Determine the (x, y) coordinate at the center of the cell enclosing the given text.  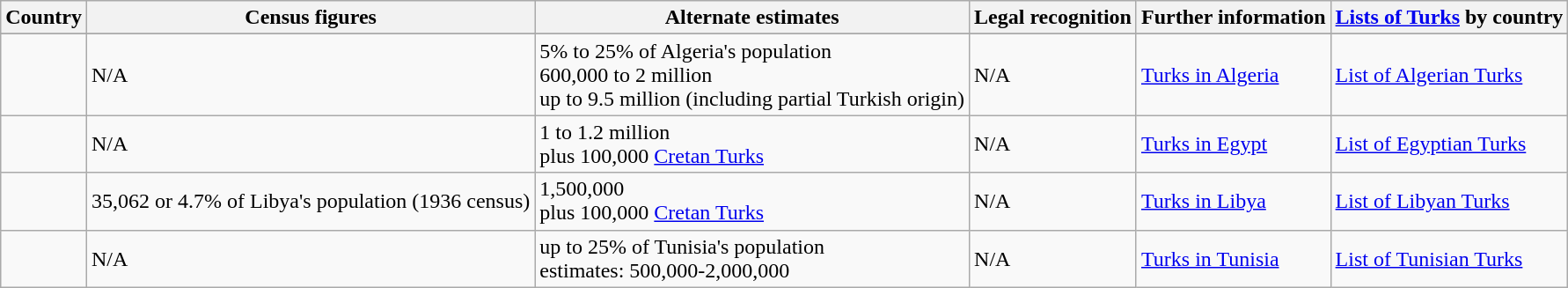
List of Libyan Turks (1449, 201)
5% to 25% of Algeria's population 600,000 to 2 million up to 9.5 million (including partial Turkish origin) (752, 75)
up to 25% of Tunisia's population estimates: 500,000-2,000,000 (752, 259)
Further information (1234, 18)
Turks in Libya (1234, 201)
Turks in Egypt (1234, 144)
Turks in Algeria (1234, 75)
Country (44, 18)
Turks in Tunisia (1234, 259)
Legal recognition (1053, 18)
1,500,000 plus 100,000 Cretan Turks (752, 201)
List of Algerian Turks (1449, 75)
Lists of Turks by country (1449, 18)
Census figures (310, 18)
List of Egyptian Turks (1449, 144)
1 to 1.2 million plus 100,000 Cretan Turks (752, 144)
Alternate estimates (752, 18)
35,062 or 4.7% of Libya's population (1936 census) (310, 201)
List of Tunisian Turks (1449, 259)
